Return (x, y) of the center of cell containing provided text 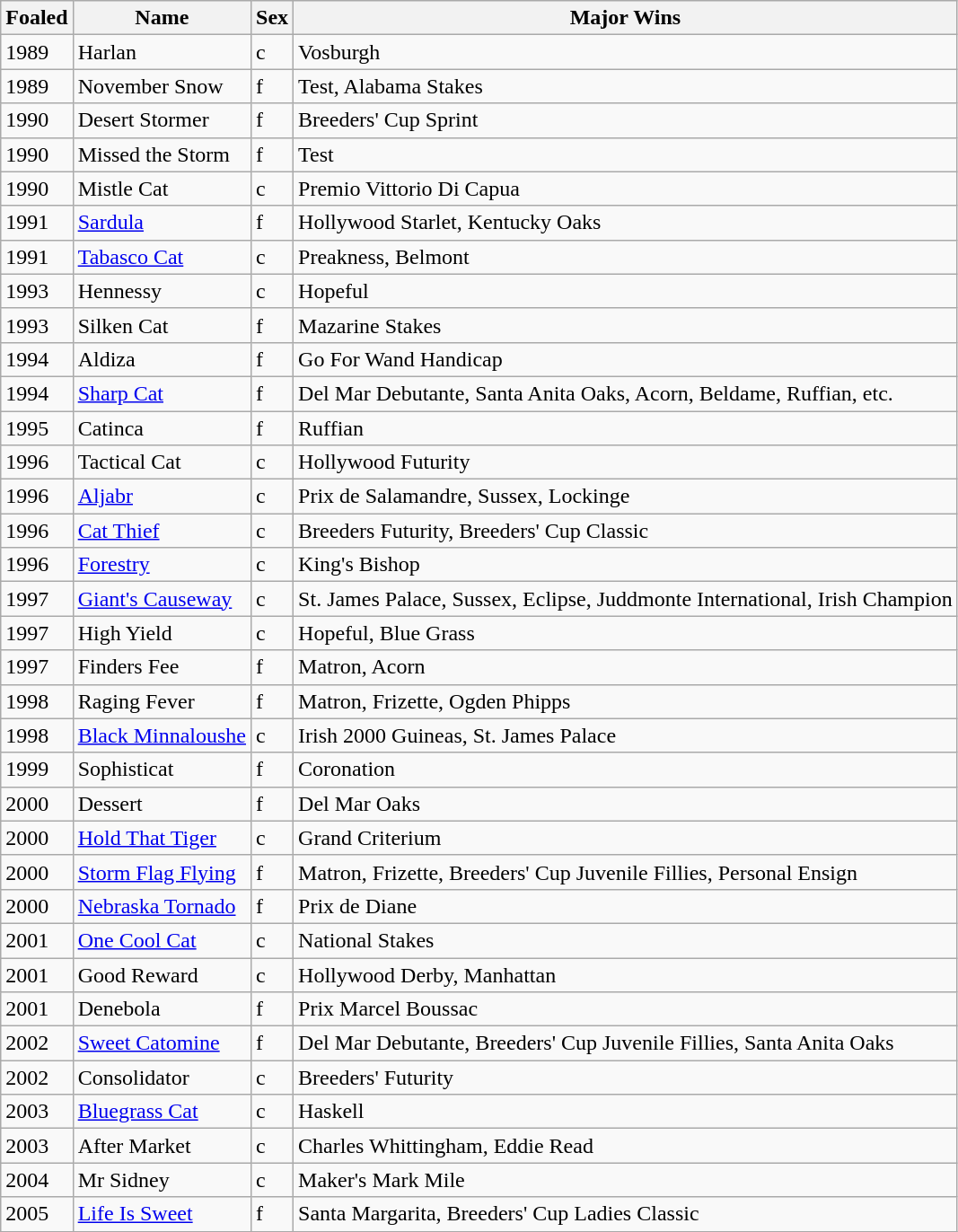
1999 (37, 770)
Life Is Sweet (162, 1214)
Foaled (37, 18)
Major Wins (626, 18)
After Market (162, 1146)
Black Minnaloushe (162, 735)
Premio Vittorio Di Capua (626, 189)
Aljabr (162, 497)
Sex (273, 18)
Prix de Diane (626, 906)
Irish 2000 Guineas, St. James Palace (626, 735)
St. James Palace, Sussex, Eclipse, Juddmonte International, Irish Champion (626, 599)
Giant's Causeway (162, 599)
Hollywood Futurity (626, 462)
Test (626, 154)
Aldiza (162, 359)
Mazarine Stakes (626, 325)
Cat Thief (162, 531)
Vosburgh (626, 52)
Finders Fee (162, 667)
Mistle Cat (162, 189)
King's Bishop (626, 565)
Prix Marcel Boussac (626, 1009)
Denebola (162, 1009)
Santa Margarita, Breeders' Cup Ladies Classic (626, 1214)
November Snow (162, 86)
Preakness, Belmont (626, 257)
Matron, Frizette, Ogden Phipps (626, 701)
Consolidator (162, 1078)
2005 (37, 1214)
Del Mar Debutante, Breeders' Cup Juvenile Fillies, Santa Anita Oaks (626, 1043)
Missed the Storm (162, 154)
Sweet Catomine (162, 1043)
Grand Criterium (626, 838)
Sharp Cat (162, 393)
Del Mar Debutante, Santa Anita Oaks, Acorn, Beldame, Ruffian, etc. (626, 393)
Sophisticat (162, 770)
Good Reward (162, 974)
Storm Flag Flying (162, 872)
Hollywood Starlet, Kentucky Oaks (626, 223)
Hennessy (162, 291)
Mr Sidney (162, 1180)
Tactical Cat (162, 462)
Matron, Acorn (626, 667)
Hold That Tiger (162, 838)
Tabasco Cat (162, 257)
Raging Fever (162, 701)
High Yield (162, 633)
Go For Wand Handicap (626, 359)
Hopeful (626, 291)
Bluegrass Cat (162, 1112)
Prix de Salamandre, Sussex, Lockinge (626, 497)
Test, Alabama Stakes (626, 86)
Sardula (162, 223)
Dessert (162, 804)
Maker's Mark Mile (626, 1180)
National Stakes (626, 940)
Silken Cat (162, 325)
Catinca (162, 428)
Name (162, 18)
Desert Stormer (162, 120)
Forestry (162, 565)
2004 (37, 1180)
Haskell (626, 1112)
Breeders Futurity, Breeders' Cup Classic (626, 531)
Hopeful, Blue Grass (626, 633)
Nebraska Tornado (162, 906)
Harlan (162, 52)
Del Mar Oaks (626, 804)
One Cool Cat (162, 940)
Hollywood Derby, Manhattan (626, 974)
Ruffian (626, 428)
Matron, Frizette, Breeders' Cup Juvenile Fillies, Personal Ensign (626, 872)
Breeders' Futurity (626, 1078)
Coronation (626, 770)
Charles Whittingham, Eddie Read (626, 1146)
Breeders' Cup Sprint (626, 120)
1995 (37, 428)
